From the cell containing the given text, extract its center point as [x, y] coordinate. 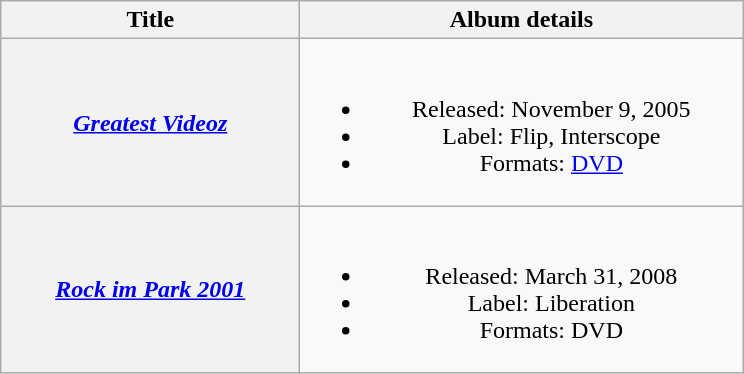
Released: March 31, 2008Label: LiberationFormats: DVD [522, 290]
Album details [522, 20]
Rock im Park 2001 [150, 290]
Greatest Videoz [150, 122]
Released: November 9, 2005Label: Flip, InterscopeFormats: DVD [522, 122]
Title [150, 20]
